Find where the given text appears and provide that cell's center as [X, Y] coordinate. 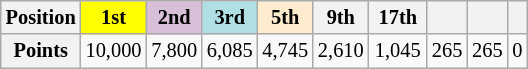
0 [517, 51]
1,045 [398, 51]
7,800 [174, 51]
5th [285, 17]
3rd [230, 17]
6,085 [230, 51]
10,000 [114, 51]
2,610 [341, 51]
1st [114, 17]
4,745 [285, 51]
Position [41, 17]
17th [398, 17]
2nd [174, 17]
9th [341, 17]
Points [41, 51]
